Search for the cell housing the specified text and yield its [x, y] center coordinate. 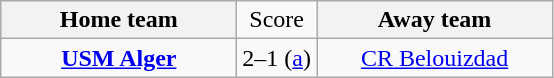
Home team [119, 20]
USM Alger [119, 58]
Away team [435, 20]
CR Belouizdad [435, 58]
Score [277, 20]
2–1 (a) [277, 58]
